Capture the cell that displays the provided text and extract its [x, y] central coordinate. 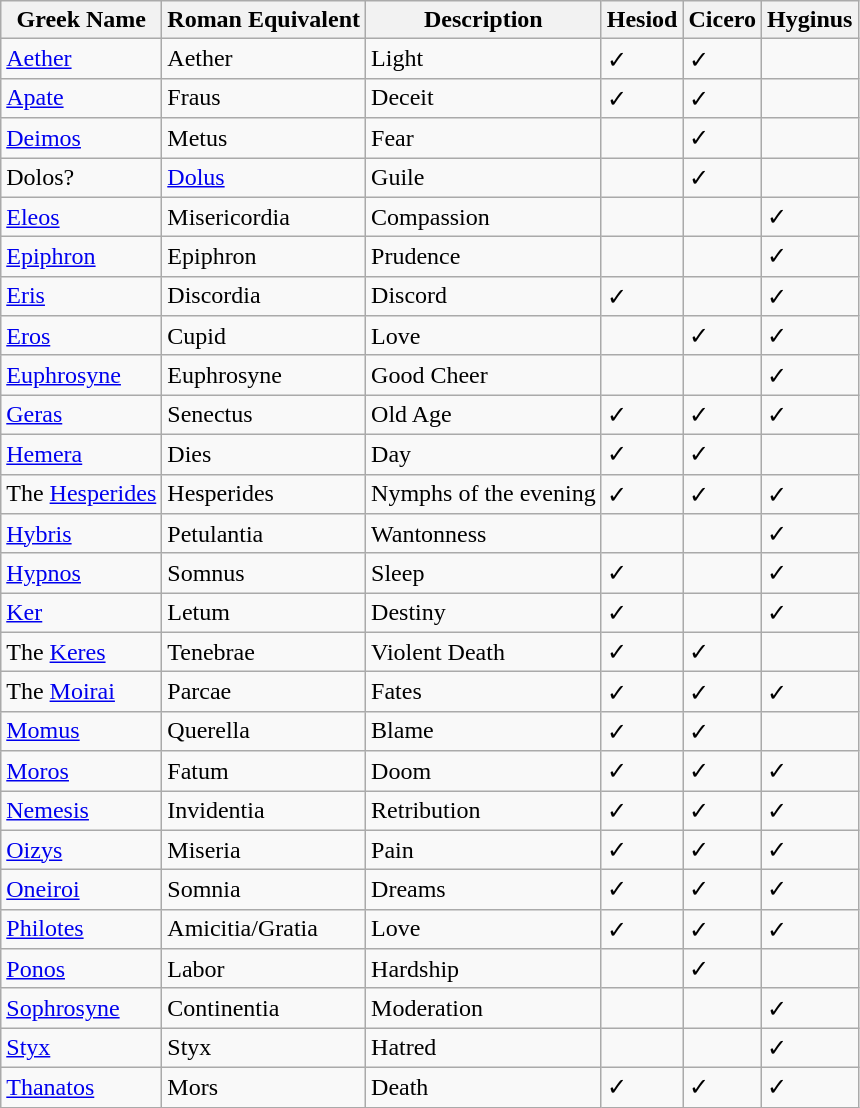
Light [484, 59]
Hatred [484, 1048]
Ponos [82, 969]
Guile [484, 178]
Sleep [484, 573]
Dreams [484, 890]
Momus [82, 731]
Wantonness [484, 534]
Eris [82, 296]
Dolos? [82, 178]
Good Cheer [484, 375]
Thanatos [82, 1087]
Death [484, 1087]
Labor [264, 969]
Description [484, 20]
Fates [484, 692]
Geras [82, 415]
Discord [484, 296]
Compassion [484, 217]
Oizys [82, 850]
Cupid [264, 336]
Roman Equivalent [264, 20]
The Hesperides [82, 494]
Fraus [264, 98]
Violent Death [484, 652]
Retribution [484, 810]
Tenebrae [264, 652]
Eleos [82, 217]
Cicero [722, 20]
Hardship [484, 969]
Nemesis [82, 810]
The Keres [82, 652]
Hyginus [810, 20]
Hesiod [642, 20]
Petulantia [264, 534]
Nymphs of the evening [484, 494]
Somnia [264, 890]
Dies [264, 454]
Miseria [264, 850]
Deceit [484, 98]
Eros [82, 336]
Doom [484, 771]
Hemera [82, 454]
Prudence [484, 257]
Oneiroi [82, 890]
Fatum [264, 771]
Pain [484, 850]
Philotes [82, 929]
Hybris [82, 534]
Greek Name [82, 20]
Discordia [264, 296]
Hypnos [82, 573]
Invidentia [264, 810]
Parcae [264, 692]
Destiny [484, 613]
Querella [264, 731]
The Moirai [82, 692]
Moderation [484, 1008]
Mors [264, 1087]
Fear [484, 138]
Blame [484, 731]
Day [484, 454]
Amicitia/Gratia [264, 929]
Metus [264, 138]
Moros [82, 771]
Continentia [264, 1008]
Deimos [82, 138]
Somnus [264, 573]
Sophrosyne [82, 1008]
Apate [82, 98]
Old Age [484, 415]
Hesperides [264, 494]
Dolus [264, 178]
Misericordia [264, 217]
Ker [82, 613]
Letum [264, 613]
Senectus [264, 415]
